From the cell containing the given text, extract its center point as [x, y] coordinate. 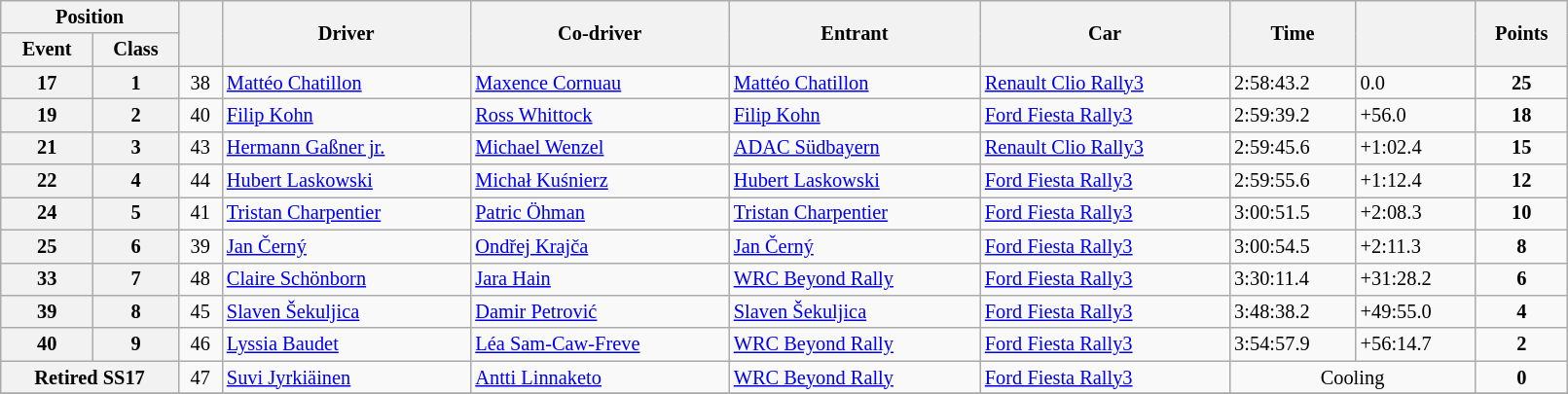
+2:08.3 [1415, 213]
Class [136, 50]
3:00:54.5 [1293, 246]
Driver [346, 33]
12 [1522, 181]
38 [201, 83]
22 [47, 181]
21 [47, 148]
Jara Hain [600, 279]
Michael Wenzel [600, 148]
+56:14.7 [1415, 344]
Ondřej Krajča [600, 246]
15 [1522, 148]
Cooling [1352, 377]
2:59:45.6 [1293, 148]
Léa Sam-Caw-Freve [600, 344]
1 [136, 83]
2:58:43.2 [1293, 83]
5 [136, 213]
+1:12.4 [1415, 181]
7 [136, 279]
33 [47, 279]
Suvi Jyrkiäinen [346, 377]
3:48:38.2 [1293, 311]
45 [201, 311]
0 [1522, 377]
47 [201, 377]
Car [1105, 33]
41 [201, 213]
Event [47, 50]
Hermann Gaßner jr. [346, 148]
Maxence Cornuau [600, 83]
46 [201, 344]
19 [47, 115]
Co-driver [600, 33]
Ross Whittock [600, 115]
17 [47, 83]
Retired SS17 [90, 377]
ADAC Südbayern [855, 148]
Points [1522, 33]
3:54:57.9 [1293, 344]
Entrant [855, 33]
2:59:55.6 [1293, 181]
+2:11.3 [1415, 246]
3 [136, 148]
2:59:39.2 [1293, 115]
Patric Öhman [600, 213]
Lyssia Baudet [346, 344]
0.0 [1415, 83]
9 [136, 344]
Michał Kuśnierz [600, 181]
Position [90, 17]
3:30:11.4 [1293, 279]
18 [1522, 115]
Antti Linnaketo [600, 377]
48 [201, 279]
Damir Petrović [600, 311]
+31:28.2 [1415, 279]
24 [47, 213]
3:00:51.5 [1293, 213]
+49:55.0 [1415, 311]
+1:02.4 [1415, 148]
10 [1522, 213]
44 [201, 181]
43 [201, 148]
+56.0 [1415, 115]
Time [1293, 33]
Claire Schönborn [346, 279]
